Identify which cell holds the provided text, then report its [x, y] central coordinate. 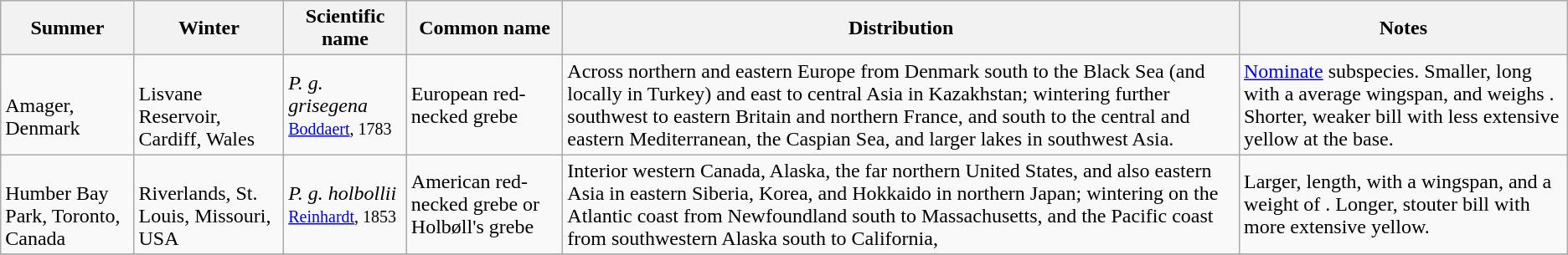
Lisvane Reservoir, Cardiff, Wales [209, 105]
Amager, Denmark [67, 105]
Scientific name [345, 28]
Nominate subspecies. Smaller, long with a average wingspan, and weighs . Shorter, weaker bill with less extensive yellow at the base. [1403, 105]
American red-necked grebe or Holbøll's grebe [484, 204]
P. g. holbollii Reinhardt, 1853 [345, 204]
Notes [1403, 28]
Summer [67, 28]
Riverlands, St. Louis, Missouri, USA [209, 204]
Common name [484, 28]
European red-necked grebe [484, 105]
P. g. grisegena Boddaert, 1783 [345, 105]
Winter [209, 28]
Humber Bay Park, Toronto, Canada [67, 204]
Larger, length, with a wingspan, and a weight of . Longer, stouter bill with more extensive yellow. [1403, 204]
Distribution [901, 28]
